Output the (x, y) coordinate of the center of the cell containing the given text.  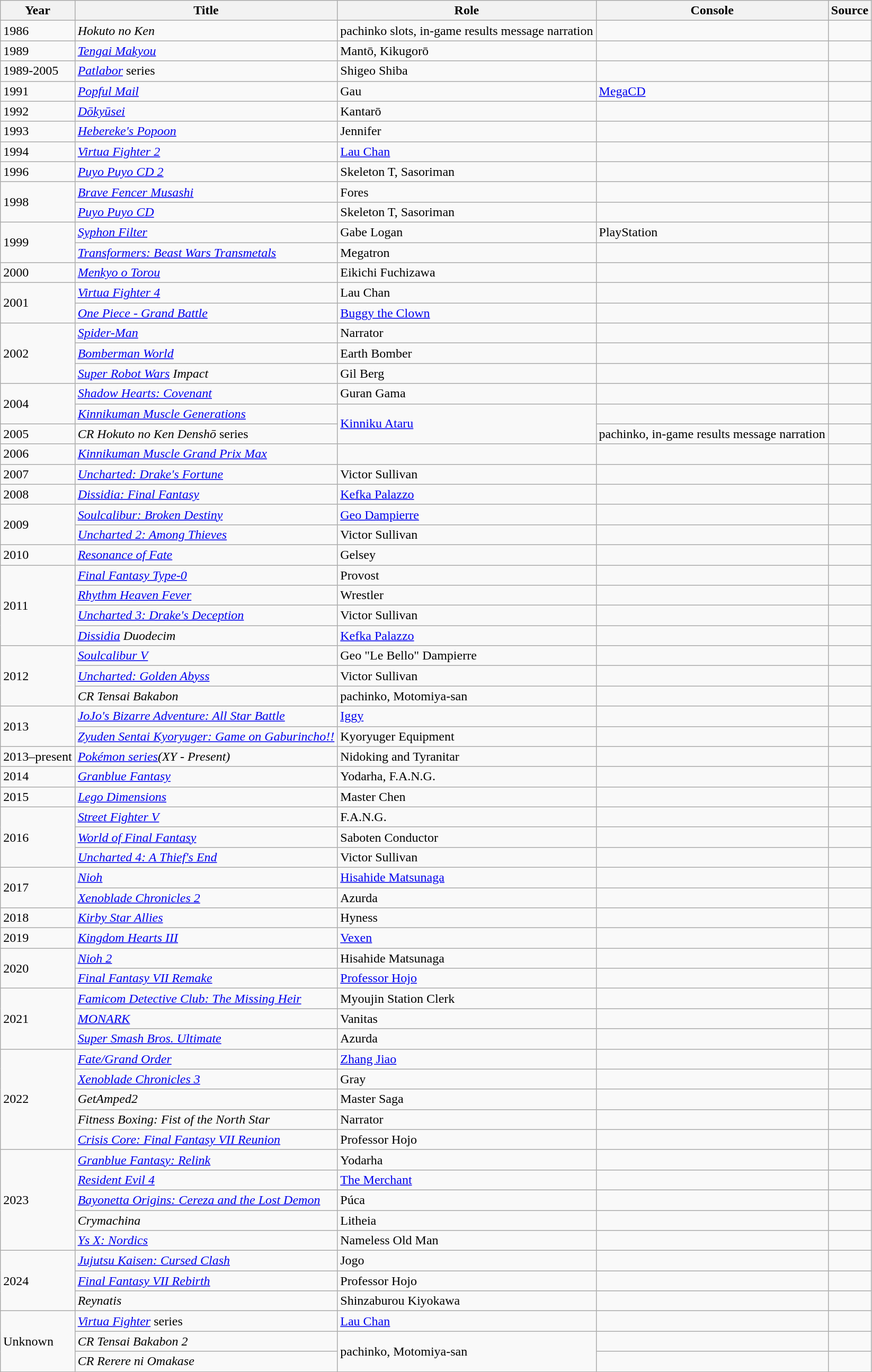
Final Fantasy VII Remake (206, 978)
Source (850, 11)
Virtua Fighter series (206, 1321)
Saboten Conductor (467, 837)
Ys X: Nordics (206, 1241)
Spider-Man (206, 333)
Uncharted 3: Drake's Deception (206, 616)
1994 (38, 152)
Fitness Boxing: Fist of the North Star (206, 1119)
Virtua Fighter 4 (206, 293)
Geo "Le Bello" Dampierre (467, 656)
2021 (38, 1019)
2019 (38, 938)
Patlabor series (206, 71)
Uncharted 4: A Thief's End (206, 857)
Shigeo Shiba (467, 71)
Nioh 2 (206, 958)
Resident Evil 4 (206, 1180)
2012 (38, 676)
Pokémon series(XY - Present) (206, 756)
pachinko slots, in-game results message narration (467, 31)
Kinnikuman Muscle Grand Prix Max (206, 454)
Yodarha, F.A.N.G. (467, 777)
Wrestler (467, 595)
Uncharted: Drake's Fortune (206, 474)
Gau (467, 91)
Final Fantasy VII Rebirth (206, 1281)
Shadow Hearts: Covenant (206, 394)
Jogo (467, 1261)
Lego Dimensions (206, 797)
CR Rerere ni Omakase (206, 1361)
Super Smash Bros. Ultimate (206, 1039)
Nioh (206, 877)
Nameless Old Man (467, 1241)
Gray (467, 1079)
Famicom Detective Club: The Missing Heir (206, 999)
Yodarha (467, 1160)
Mantō, Kikugorō (467, 51)
Menkyo o Torou (206, 273)
Zhang Jiao (467, 1059)
Unknown (38, 1341)
GetAmped2 (206, 1099)
1986 (38, 31)
pachinko, in-game results message narration (712, 434)
Bayonetta Origins: Cereza and the Lost Demon (206, 1200)
Vexen (467, 938)
Uncharted 2: Among Thieves (206, 534)
1991 (38, 91)
The Merchant (467, 1180)
CR Hokuto no Ken Denshō series (206, 434)
Gabe Logan (467, 232)
2000 (38, 273)
2001 (38, 303)
1993 (38, 131)
Soulcalibur: Broken Destiny (206, 514)
1998 (38, 202)
Master Saga (467, 1099)
Kingdom Hearts III (206, 938)
Kinnikuman Muscle Generations (206, 414)
Fate/Grand Order (206, 1059)
MONARK (206, 1019)
2005 (38, 434)
Hyness (467, 918)
Street Fighter V (206, 817)
Popful Mail (206, 91)
Vanitas (467, 1019)
JoJo's Bizarre Adventure: All Star Battle (206, 716)
Púca (467, 1200)
Console (712, 11)
Tengai Makyou (206, 51)
2022 (38, 1099)
PlayStation (712, 232)
Reynatis (206, 1301)
Syphon Filter (206, 232)
1992 (38, 111)
Brave Fencer Musashi (206, 192)
Provost (467, 575)
Dissidia Duodecim (206, 636)
Geo Dampierre (467, 514)
2011 (38, 605)
Kinniku Ataru (467, 424)
2013 (38, 726)
Transformers: Beast Wars Transmetals (206, 253)
2009 (38, 524)
Gelsey (467, 555)
F.A.N.G. (467, 817)
Crisis Core: Final Fantasy VII Reunion (206, 1139)
Xenoblade Chronicles 2 (206, 898)
Kyoryuger Equipment (467, 736)
Year (38, 11)
2007 (38, 474)
Crymachina (206, 1220)
Kirby Star Allies (206, 918)
Bomberman World (206, 353)
2014 (38, 777)
Dissidia: Final Fantasy (206, 494)
CR Tensai Bakabon 2 (206, 1341)
Jennifer (467, 131)
2006 (38, 454)
Master Chen (467, 797)
1996 (38, 172)
Zyuden Sentai Kyoryuger: Game on Gaburincho!! (206, 736)
Megatron (467, 253)
Hebereke's Popoon (206, 131)
2024 (38, 1281)
Virtua Fighter 2 (206, 152)
Xenoblade Chronicles 3 (206, 1079)
2018 (38, 918)
Dōkyūsei (206, 111)
Guran Gama (467, 394)
2023 (38, 1200)
Granblue Fantasy: Relink (206, 1160)
Uncharted: Golden Abyss (206, 676)
Final Fantasy Type-0 (206, 575)
Hokuto no Ken (206, 31)
1989 (38, 51)
Role (467, 11)
2020 (38, 968)
Iggy (467, 716)
Super Robot Wars Impact (206, 373)
Eikichi Fuchizawa (467, 273)
2015 (38, 797)
1999 (38, 242)
Buggy the Clown (467, 313)
One Piece - Grand Battle (206, 313)
Kantarō (467, 111)
Fores (467, 192)
2016 (38, 837)
Myoujin Station Clerk (467, 999)
Rhythm Heaven Fever (206, 595)
Title (206, 11)
Gil Berg (467, 373)
2008 (38, 494)
Puyo Puyo CD 2 (206, 172)
Granblue Fantasy (206, 777)
Resonance of Fate (206, 555)
Nidoking and Tyranitar (467, 756)
2004 (38, 404)
Puyo Puyo CD (206, 212)
2010 (38, 555)
CR Tensai Bakabon (206, 696)
Shinzaburou Kiyokawa (467, 1301)
MegaCD (712, 91)
2017 (38, 887)
Earth Bomber (467, 353)
1989-2005 (38, 71)
Soulcalibur V (206, 656)
Jujutsu Kaisen: Cursed Clash (206, 1261)
Litheia (467, 1220)
2013–present (38, 756)
World of Final Fantasy (206, 837)
2002 (38, 353)
